Pinpoint the cell where the given text exists, returning its (x, y) midpoint coordinate. 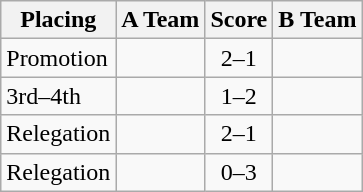
Promotion (58, 58)
0–3 (239, 172)
Placing (58, 20)
1–2 (239, 96)
A Team (160, 20)
3rd–4th (58, 96)
Score (239, 20)
B Team (318, 20)
